Detect which cell encompasses the target text, then output its (x, y) center coordinate. 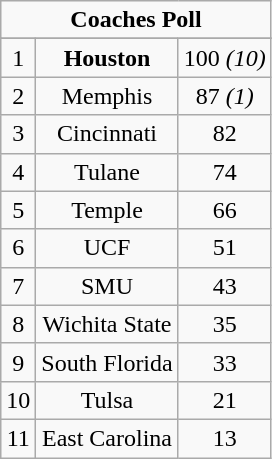
74 (224, 172)
8 (18, 324)
43 (224, 286)
Cincinnati (107, 134)
Tulsa (107, 400)
Tulane (107, 172)
13 (224, 438)
6 (18, 248)
21 (224, 400)
4 (18, 172)
2 (18, 96)
87 (1) (224, 96)
Coaches Poll (136, 20)
5 (18, 210)
7 (18, 286)
East Carolina (107, 438)
33 (224, 362)
9 (18, 362)
11 (18, 438)
SMU (107, 286)
3 (18, 134)
Wichita State (107, 324)
Temple (107, 210)
66 (224, 210)
UCF (107, 248)
1 (18, 58)
Memphis (107, 96)
Houston (107, 58)
35 (224, 324)
82 (224, 134)
100 (10) (224, 58)
51 (224, 248)
10 (18, 400)
South Florida (107, 362)
